Capture the cell that displays the provided text and extract its (X, Y) central coordinate. 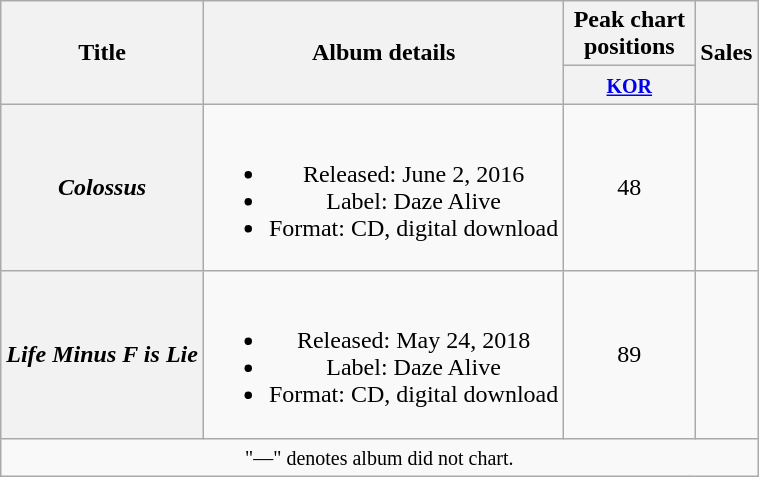
48 (630, 188)
Colossus (102, 188)
Title (102, 52)
Album details (383, 52)
Sales (726, 52)
Peak chart positions (630, 34)
89 (630, 354)
Released: May 24, 2018Label: Daze AliveFormat: CD, digital download (383, 354)
"—" denotes album did not chart. (380, 457)
KOR (630, 85)
Released: June 2, 2016Label: Daze AliveFormat: CD, digital download (383, 188)
Life Minus F is Lie (102, 354)
